Return the (X, Y) coordinate for the center point of the cell that contains the specified text.  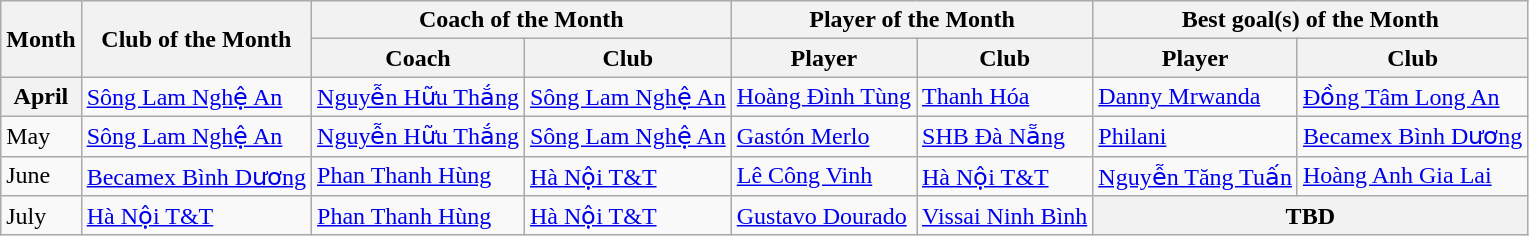
Gastón Merlo (824, 136)
Coach of the Month (522, 20)
July (41, 216)
May (41, 136)
Hoàng Đình Tùng (824, 97)
Best goal(s) of the Month (1310, 20)
Coach (418, 58)
Player of the Month (912, 20)
Club of the Month (196, 39)
April (41, 97)
Vissai Ninh Bình (1004, 216)
TBD (1310, 216)
Gustavo Dourado (824, 216)
Thanh Hóa (1004, 97)
Hoàng Anh Gia Lai (1412, 176)
Danny Mrwanda (1196, 97)
June (41, 176)
Philani (1196, 136)
Nguyễn Tăng Tuấn (1196, 176)
Đồng Tâm Long An (1412, 97)
SHB Đà Nẵng (1004, 136)
Lê Công Vinh (824, 176)
Month (41, 39)
